Detect which cell encompasses the target text, then output its [x, y] center coordinate. 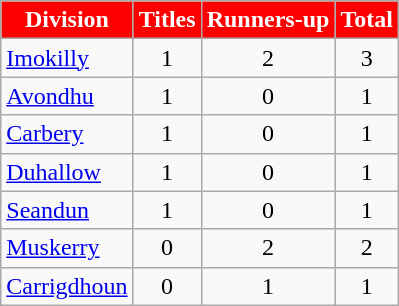
Total [367, 20]
Titles [167, 20]
Runners-up [268, 20]
3 [367, 58]
Muskerry [67, 248]
Imokilly [67, 58]
Carbery [67, 134]
Carrigdhoun [67, 286]
Division [67, 20]
Avondhu [67, 96]
Duhallow [67, 172]
Seandun [67, 210]
